Output the [x, y] coordinate of the center of the cell containing the given text.  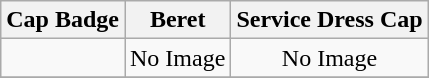
Service Dress Cap [330, 20]
Beret [177, 20]
Cap Badge [63, 20]
